Locate the cell with the specified text and output its [X, Y] center coordinate. 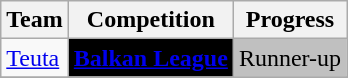
Progress [290, 20]
Balkan League [150, 58]
Runner-up [290, 58]
Team [35, 20]
Competition [150, 20]
Teuta [35, 58]
